Scan for the cell matching the given text and deliver its [x, y] coordinate at center. 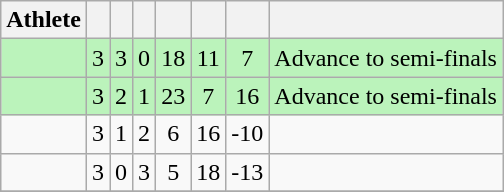
23 [174, 96]
-10 [248, 134]
6 [174, 134]
-13 [248, 172]
11 [208, 58]
5 [174, 172]
Athlete [44, 20]
